Find where the given text appears and provide that cell's center as [X, Y] coordinate. 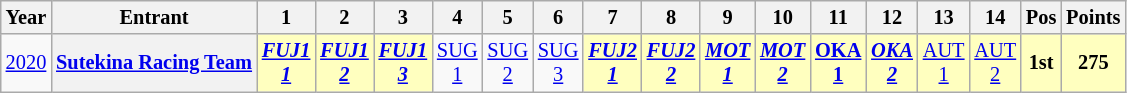
275 [1093, 63]
10 [782, 17]
Points [1093, 17]
Pos [1041, 17]
Year [26, 17]
AUT2 [995, 63]
Sutekina Racing Team [154, 63]
OKA1 [838, 63]
1st [1041, 63]
FUJ21 [612, 63]
FUJ13 [403, 63]
3 [403, 17]
11 [838, 17]
SUG1 [457, 63]
AUT1 [944, 63]
OKA2 [892, 63]
SUG3 [558, 63]
SUG2 [507, 63]
MOT2 [782, 63]
2 [344, 17]
Entrant [154, 17]
FUJ12 [344, 63]
12 [892, 17]
1 [286, 17]
7 [612, 17]
13 [944, 17]
8 [671, 17]
FUJ11 [286, 63]
2020 [26, 63]
14 [995, 17]
5 [507, 17]
6 [558, 17]
4 [457, 17]
MOT1 [728, 63]
FUJ22 [671, 63]
9 [728, 17]
